Provide the [x, y] coordinate of the cell's center where the given text is located.  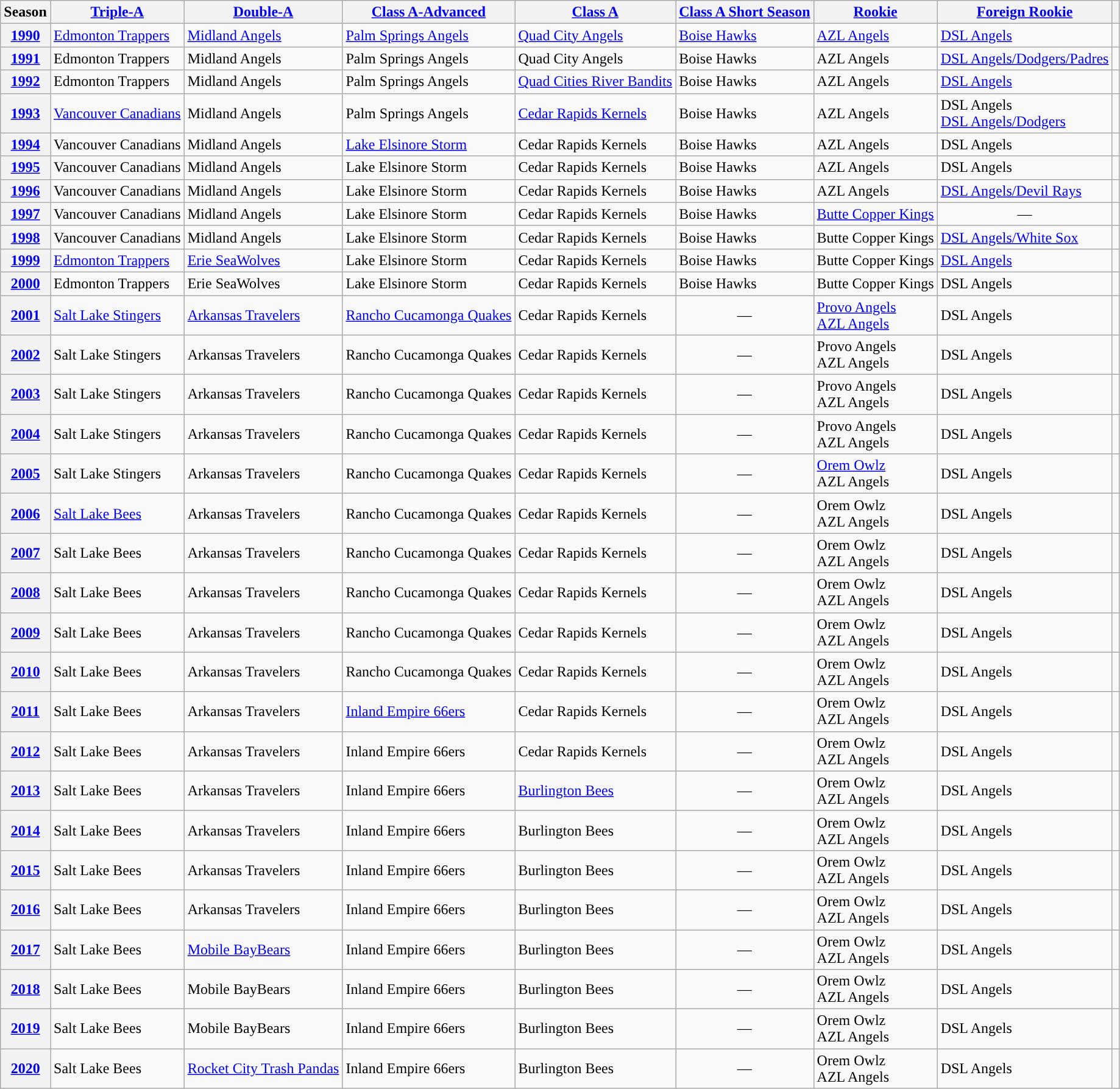
1990 [26, 35]
2018 [26, 990]
Foreign Rookie [1025, 12]
2010 [26, 672]
2006 [26, 513]
2007 [26, 553]
Quad Cities River Bandits [595, 82]
1995 [26, 168]
2008 [26, 592]
2000 [26, 283]
1997 [26, 214]
DSL Angels/Dodgers/Padres [1025, 59]
Class A-Advanced [429, 12]
DSL AngelsDSL Angels/Dodgers [1025, 113]
2015 [26, 870]
2012 [26, 751]
Triple-A [117, 12]
1994 [26, 144]
2011 [26, 712]
1999 [26, 260]
2013 [26, 791]
2004 [26, 434]
2014 [26, 830]
2017 [26, 949]
2009 [26, 633]
1991 [26, 59]
2019 [26, 1029]
1996 [26, 191]
Rookie [875, 12]
Class A Short Season [745, 12]
2005 [26, 474]
1998 [26, 237]
Double-A [263, 12]
2016 [26, 909]
1993 [26, 113]
2020 [26, 1069]
2001 [26, 314]
2003 [26, 395]
1992 [26, 82]
DSL Angels/White Sox [1025, 237]
Season [26, 12]
DSL Angels/Devil Rays [1025, 191]
Rocket City Trash Pandas [263, 1069]
2002 [26, 355]
Class A [595, 12]
